Locate the cell with the specified text and output its (x, y) center coordinate. 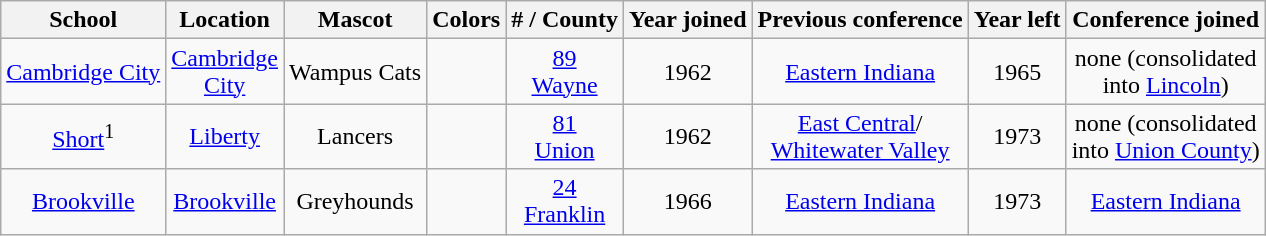
School (84, 20)
Conference joined (1166, 20)
none (consolidated into Lincoln) (1166, 72)
Short1 (84, 136)
Greyhounds (356, 202)
Colors (466, 20)
Wampus Cats (356, 72)
East Central/Whitewater Valley (860, 136)
1966 (688, 202)
81 Union (565, 136)
Liberty (225, 136)
Year left (1017, 20)
Previous conference (860, 20)
Year joined (688, 20)
24 Franklin (565, 202)
none (consolidated into Union County) (1166, 136)
Mascot (356, 20)
Lancers (356, 136)
Location (225, 20)
89 Wayne (565, 72)
1965 (1017, 72)
# / County (565, 20)
